Return the [x, y] coordinate for the center point of the cell that contains the specified text.  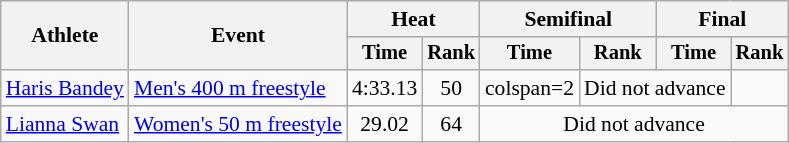
Final [723, 19]
Heat [414, 19]
Haris Bandey [65, 88]
Women's 50 m freestyle [238, 124]
Semifinal [568, 19]
Event [238, 36]
Men's 400 m freestyle [238, 88]
Athlete [65, 36]
4:33.13 [384, 88]
Lianna Swan [65, 124]
29.02 [384, 124]
64 [451, 124]
colspan=2 [530, 88]
50 [451, 88]
